For the text-containing cell, return its midpoint in (x, y) coordinate format. 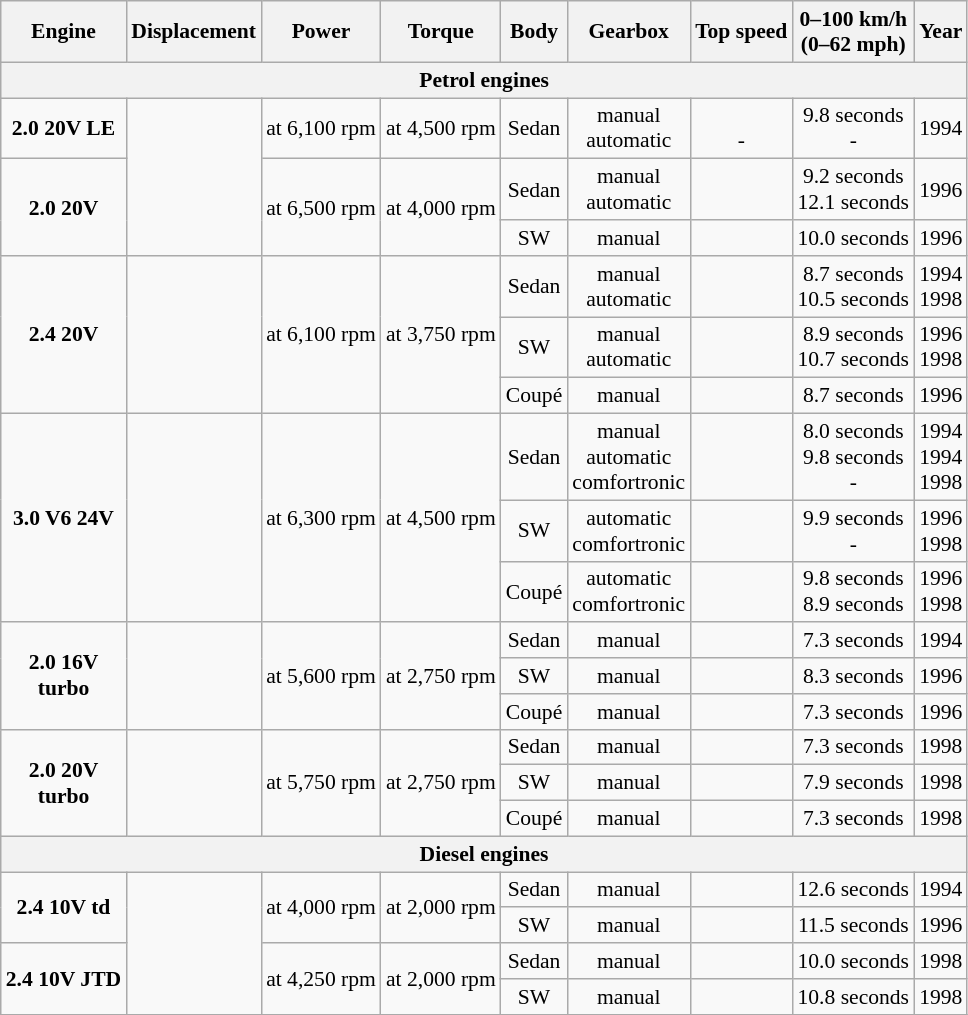
8.7 seconds10.5 seconds (853, 286)
3.0 V6 24V (64, 518)
2.4 10V JTD (64, 978)
10.8 seconds (853, 997)
9.8 seconds- (853, 128)
Torque (441, 32)
8.9 seconds10.7 seconds (853, 348)
19941998 (940, 286)
Top speed (741, 32)
at 4,250 rpm (321, 978)
8.3 seconds (853, 676)
at 6,300 rpm (321, 518)
Body (534, 32)
Diesel engines (484, 854)
2.0 20V (64, 208)
8.0 seconds9.8 seconds- (853, 458)
2.4 20V (64, 335)
2.0 20V LE (64, 128)
at 5,750 rpm (321, 782)
Power (321, 32)
9.2 seconds12.1 seconds (853, 190)
199419941998 (940, 458)
Gearbox (628, 32)
9.8 seconds8.9 seconds (853, 592)
at 3,750 rpm (441, 335)
2.0 20Vturbo (64, 782)
8.7 seconds (853, 396)
2.4 10V td (64, 908)
Year (940, 32)
Displacement (194, 32)
11.5 seconds (853, 926)
Petrol engines (484, 80)
12.6 seconds (853, 890)
at 5,600 rpm (321, 676)
0–100 km/h(0–62 mph) (853, 32)
9.9 seconds- (853, 530)
7.9 seconds (853, 783)
manualautomaticcomfortronic (628, 458)
2.0 16Vturbo (64, 676)
- (741, 128)
at 6,500 rpm (321, 208)
Engine (64, 32)
